Detect which cell encompasses the target text, then output its [X, Y] center coordinate. 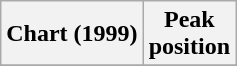
Peakposition [189, 34]
Chart (1999) [72, 34]
